Pinpoint the cell where the given text exists, returning its (x, y) midpoint coordinate. 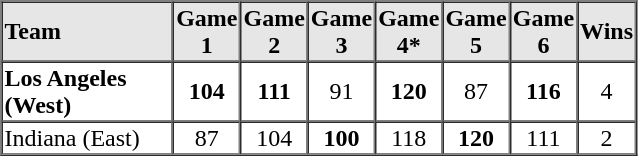
Game 1 (206, 32)
2 (606, 138)
118 (408, 138)
Wins (606, 32)
Game 3 (342, 32)
91 (342, 92)
Game 4* (408, 32)
Game 2 (274, 32)
Game 5 (476, 32)
Indiana (East) (88, 138)
Team (88, 32)
4 (606, 92)
116 (544, 92)
Los Angeles (West) (88, 92)
100 (342, 138)
Game 6 (544, 32)
